Pinpoint the cell where the given text exists, returning its [x, y] midpoint coordinate. 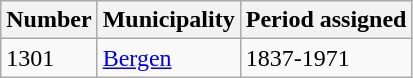
Bergen [168, 58]
1301 [49, 58]
Period assigned [326, 20]
Number [49, 20]
1837-1971 [326, 58]
Municipality [168, 20]
